Extract the (x, y) coordinate from the center of the cell holding the provided text.  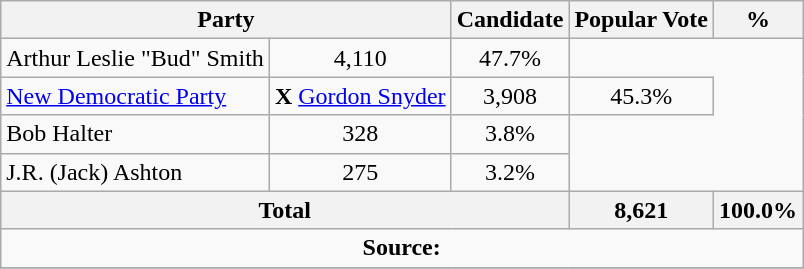
New Democratic Party (136, 96)
Total (285, 210)
Popular Vote (642, 20)
47.7% (510, 58)
Arthur Leslie "Bud" Smith (136, 58)
3,908 (510, 96)
4,110 (360, 58)
Party (226, 20)
275 (360, 172)
X Gordon Snyder (360, 96)
328 (360, 134)
3.2% (510, 172)
Candidate (510, 20)
8,621 (642, 210)
J.R. (Jack) Ashton (136, 172)
100.0% (758, 210)
% (758, 20)
45.3% (642, 96)
3.8% (510, 134)
Bob Halter (136, 134)
Source: (402, 248)
